Detect which cell encompasses the target text, then output its (x, y) center coordinate. 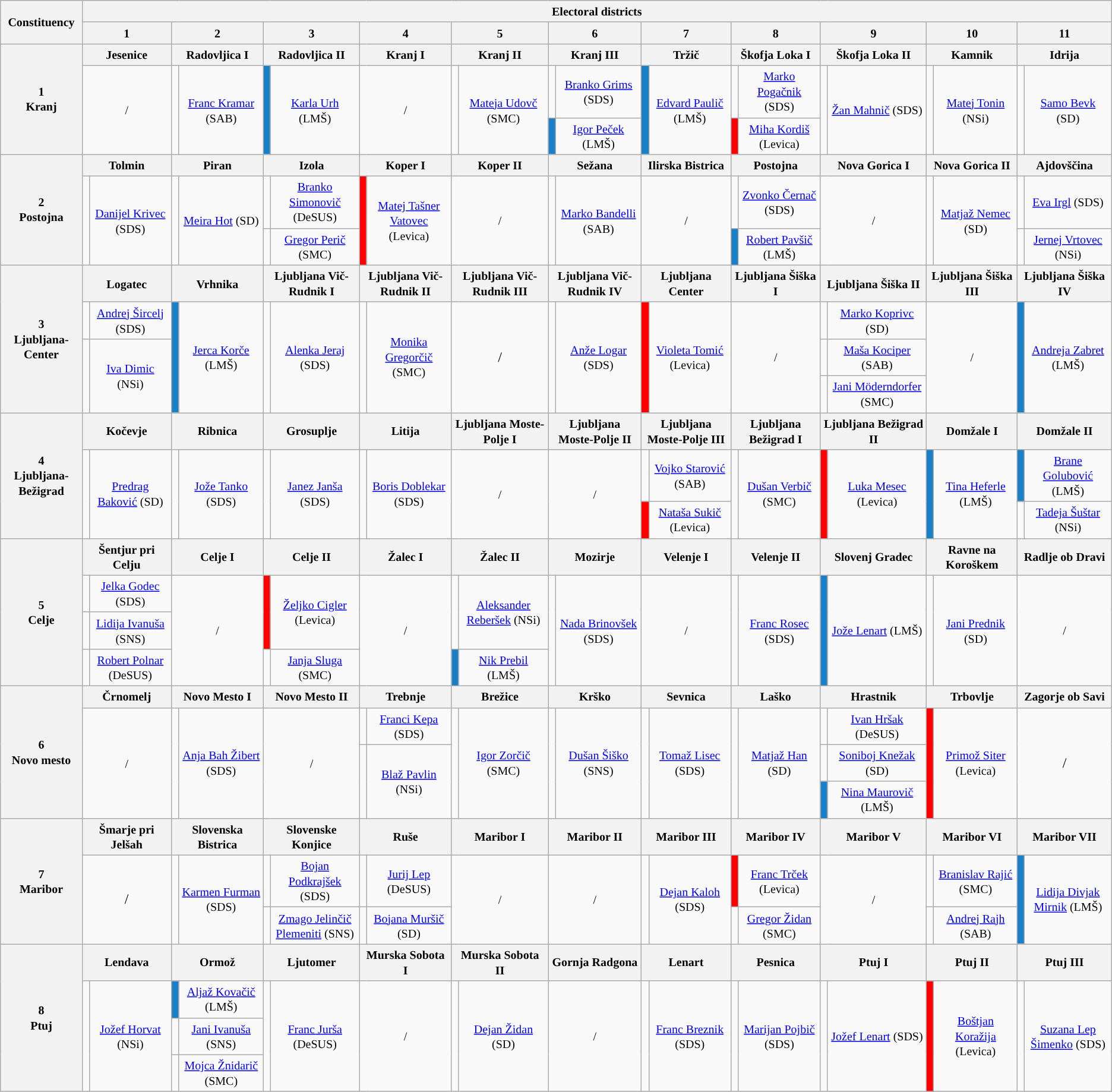
Jurij Lep (DeSUS) (409, 881)
Žalec II (500, 557)
Sežana (595, 165)
Marko Pogačnik (SDS) (779, 91)
Idrija (1064, 55)
Marko Koprivc (SD) (877, 320)
Lidija Divjak Mirnik (LMŠ) (1068, 900)
Gornja Radgona (595, 962)
Jožef Lenart (SDS) (877, 1036)
Nova Gorica II (972, 165)
Ajdovščina (1064, 165)
Boris Doblekar (SDS) (409, 494)
Ljubljana Vič-Rudnik II (405, 283)
Ptuj III (1064, 962)
Mojca Žnidarič (SMC) (221, 1073)
Ljubljana Šiška II (873, 283)
Kočevje (127, 431)
Ljubljana Moste-Polje II (595, 431)
Branko Simonovič (DeSUS) (315, 203)
Jesenice (127, 55)
10 (972, 33)
Robert Polnar (DeSUS) (131, 667)
Koper II (500, 165)
Škofja Loka II (873, 55)
Ljubljana Bežigrad I (776, 431)
Violeta Tomić (Levica) (690, 357)
Miha Kordiš (Levica) (779, 136)
Celje II (311, 557)
Logatec (127, 283)
Alenka Jeraj (SDS) (315, 357)
Ljubljana Bežigrad II (873, 431)
Željko Cigler (Levica) (315, 612)
Zvonko Černač (SDS) (779, 203)
Andreja Zabret (LMŠ) (1068, 357)
Ljubljana Vič-Rudnik I (311, 283)
Matjaž Han (SD) (779, 763)
Grosuplje (311, 431)
Gregor Židan (SMC) (779, 926)
Marijan Pojbič (SDS) (779, 1036)
2Postojna (42, 210)
Karmen Furman (SDS) (221, 900)
Jani Möderndorfer (SMC) (877, 394)
Marko Bandelli (SAB) (599, 221)
Domžale I (972, 431)
Mozirje (595, 557)
Branislav Rajić (SMC) (975, 881)
Anže Logar (SDS) (599, 357)
Andrej Rajh (SAB) (975, 926)
Edvard Paulič (LMŠ) (690, 110)
Nina Maurovič (LMŠ) (877, 800)
Tržič (687, 55)
7Maribor (42, 881)
Aljaž Kovačič (LMŠ) (221, 999)
Ribnica (217, 431)
Slovenske Konjice (311, 837)
Gregor Perič (SMC) (315, 247)
Maribor IV (776, 837)
Ravne na Koroškem (972, 557)
Samo Bevk (SD) (1068, 110)
Iva Dimic (NSi) (131, 375)
Vrhnika (217, 283)
Sevnica (687, 696)
Novo Mesto I (217, 696)
Lidija Ivanuša (SNS) (131, 630)
4Ljubljana-Bežigrad (42, 475)
11 (1064, 33)
Dušan Verbič (SMC) (779, 494)
Jože Lenart (LMŠ) (877, 630)
Dušan Šiško (SNS) (599, 763)
Nik Prebil (LMŠ) (504, 667)
Piran (217, 165)
Litija (405, 431)
Tadeja Šuštar (NSi) (1068, 520)
Danijel Krivec (SDS) (131, 221)
Slovenska Bistrica (217, 837)
Franc Trček (Levica) (779, 881)
Nataša Sukič (Levica) (690, 520)
Trebnje (405, 696)
Matej Tašner Vatovec (Levica) (409, 221)
Jožef Horvat (NSi) (131, 1036)
Brežice (500, 696)
2 (217, 33)
8 (776, 33)
Dejan Židan (SD) (504, 1036)
Tina Heferle (LMŠ) (975, 494)
Laško (776, 696)
Hrastnik (873, 696)
Eva Irgl (SDS) (1068, 203)
Karla Urh (LMŠ) (315, 110)
Ljubljana Šiška III (972, 283)
Celje I (217, 557)
Bojana Muršič (SD) (409, 926)
Ptuj II (972, 962)
Ljubljana Šiška I (776, 283)
Kranj II (500, 55)
Jernej Vrtovec (NSi) (1068, 247)
Lenart (687, 962)
Maribor I (500, 837)
Franc Rosec (SDS) (779, 630)
Radovljica II (311, 55)
Radovljica I (217, 55)
Ljubljana Vič-Rudnik III (500, 283)
Mateja Udovč (SMC) (504, 110)
Primož Siter (Levica) (975, 763)
Lendava (127, 962)
Jerca Korče (LMŠ) (221, 357)
Domžale II (1064, 431)
Boštjan Koražija (Levica) (975, 1036)
6 (595, 33)
5 (500, 33)
Slovenj Gradec (873, 557)
Aleksander Reberšek (NSi) (504, 612)
Ljubljana Center (687, 283)
Ljubljana Moste-Polje III (687, 431)
Krško (595, 696)
Ljutomer (311, 962)
Ivan Hršak (DeSUS) (877, 726)
Črnomelj (127, 696)
Zmago Jelinčič Plemeniti (SNS) (315, 926)
Murska Sobota I (405, 962)
Žalec I (405, 557)
Matej Tonin (NSi) (975, 110)
Ormož (217, 962)
Bojan Podkrajšek (SDS) (315, 881)
Suzana Lep Šimenko (SDS) (1068, 1036)
Monika Gregorčič (SMC) (409, 357)
Andrej Šircelj (SDS) (131, 320)
Soniboj Knežak (SD) (877, 763)
Constituency (42, 23)
Franci Kepa (SDS) (409, 726)
Maribor VII (1064, 837)
Trbovlje (972, 696)
Maribor II (595, 837)
Kranj III (595, 55)
Predrag Baković (SD) (131, 494)
Robert Pavšič (LMŠ) (779, 247)
Ljubljana Moste-Polje I (500, 431)
Electoral districts (596, 12)
Nada Brinovšek (SDS) (599, 630)
Anja Bah Žibert (SDS) (221, 763)
Maša Kociper (SAB) (877, 357)
1Kranj (42, 99)
Meira Hot (SD) (221, 221)
Dejan Kaloh (SDS) (690, 900)
Murska Sobota II (500, 962)
Ljubljana Šiška IV (1064, 283)
8Ptuj (42, 1018)
Jani Ivanuša (SNS) (221, 1036)
Maribor VI (972, 837)
Kranj I (405, 55)
Tomaž Lisec (SDS) (690, 763)
Maribor V (873, 837)
4 (405, 33)
9 (873, 33)
Jože Tanko (SDS) (221, 494)
Nova Gorica I (873, 165)
Franc Kramar (SAB) (221, 110)
Ilirska Bistrica (687, 165)
Jani Prednik (SD) (975, 630)
1 (127, 33)
Franc Jurša (DeSUS) (315, 1036)
3 (311, 33)
Branko Grims (SDS) (599, 91)
Matjaž Nemec (SD) (975, 221)
Ruše (405, 837)
Vojko Starović (SAB) (690, 476)
Zagorje ob Savi (1064, 696)
Luka Mesec (Levica) (877, 494)
Franc Breznik (SDS) (690, 1036)
Janez Janša (SDS) (315, 494)
Jelka Godec (SDS) (131, 594)
Šmarje pri Jelšah (127, 837)
Postojna (776, 165)
6Novo mesto (42, 752)
Maribor III (687, 837)
3Ljubljana-Center (42, 339)
5Celje (42, 612)
Izola (311, 165)
Igor Peček (LMŠ) (599, 136)
Šentjur pri Celju (127, 557)
Kamnik (972, 55)
Velenje I (687, 557)
Koper I (405, 165)
Škofja Loka I (776, 55)
7 (687, 33)
Ljubljana Vič-Rudnik IV (595, 283)
Velenje II (776, 557)
Ptuj I (873, 962)
Janja Sluga (SMC) (315, 667)
Igor Zorčič (SMC) (504, 763)
Tolmin (127, 165)
Radlje ob Dravi (1064, 557)
Pesnica (776, 962)
Novo Mesto II (311, 696)
Brane Golubović (LMŠ) (1068, 476)
Blaž Pavlin (NSi) (409, 781)
Žan Mahnič (SDS) (877, 110)
